Search for the cell housing the specified text and yield its [X, Y] center coordinate. 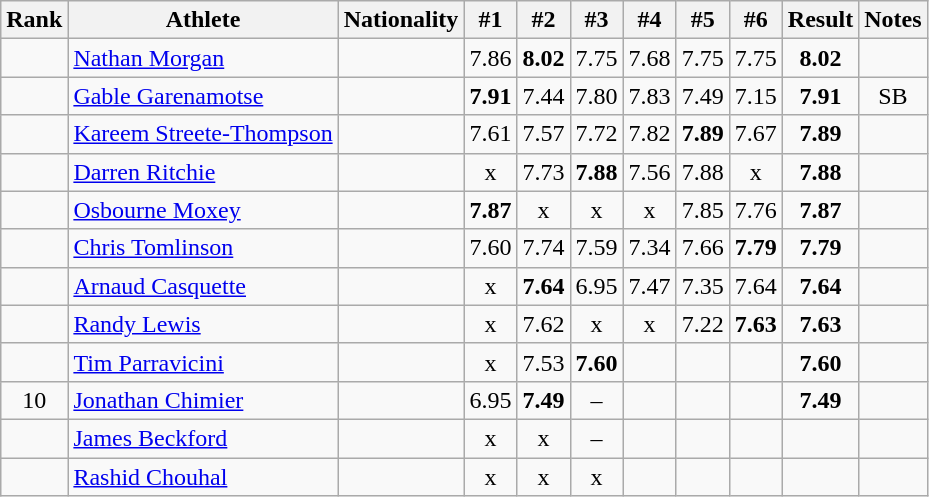
7.85 [702, 210]
Result [820, 20]
7.66 [702, 248]
7.68 [650, 58]
7.80 [596, 96]
7.53 [544, 362]
7.67 [756, 134]
Jonathan Chimier [203, 400]
Athlete [203, 20]
Randy Lewis [203, 324]
7.73 [544, 172]
Darren Ritchie [203, 172]
#4 [650, 20]
James Beckford [203, 438]
7.15 [756, 96]
7.59 [596, 248]
7.83 [650, 96]
Arnaud Casquette [203, 286]
7.35 [702, 286]
Rashid Chouhal [203, 477]
7.62 [544, 324]
7.76 [756, 210]
Rank [34, 20]
#6 [756, 20]
Notes [893, 20]
7.57 [544, 134]
#1 [490, 20]
10 [34, 400]
7.44 [544, 96]
7.82 [650, 134]
7.61 [490, 134]
7.56 [650, 172]
Tim Parravicini [203, 362]
7.22 [702, 324]
#3 [596, 20]
7.72 [596, 134]
Nathan Morgan [203, 58]
Kareem Streete-Thompson [203, 134]
#2 [544, 20]
Gable Garenamotse [203, 96]
7.86 [490, 58]
7.34 [650, 248]
Nationality [401, 20]
7.47 [650, 286]
Chris Tomlinson [203, 248]
7.74 [544, 248]
SB [893, 96]
#5 [702, 20]
Osbourne Moxey [203, 210]
